Detect which cell encompasses the target text, then output its (X, Y) center coordinate. 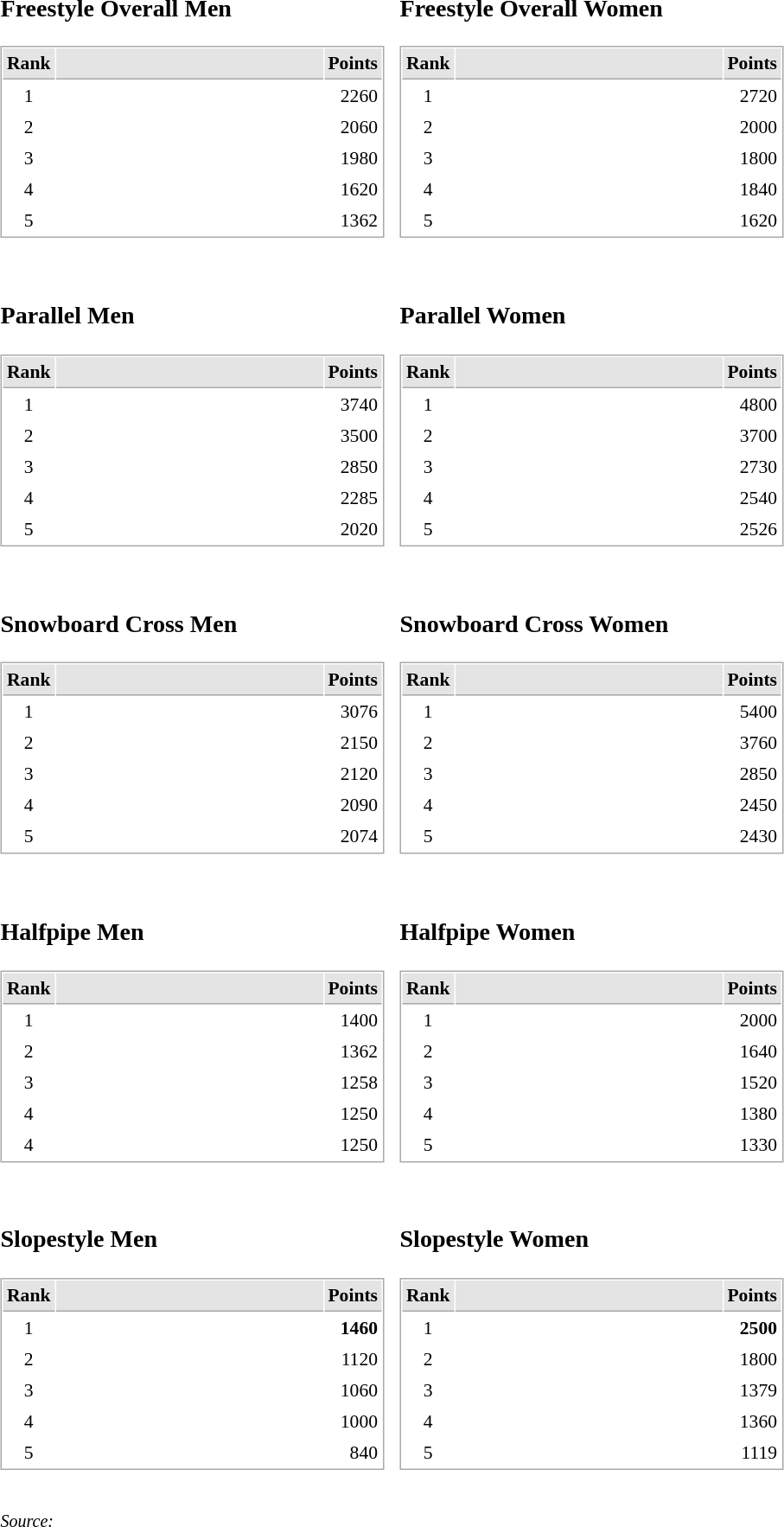
2730 (752, 466)
1460 (353, 1328)
2430 (752, 836)
1258 (353, 1083)
1379 (752, 1390)
3700 (752, 435)
2285 (353, 497)
1400 (353, 1020)
2720 (752, 96)
1330 (752, 1145)
1840 (752, 189)
3740 (353, 404)
3500 (353, 435)
2260 (353, 96)
1360 (752, 1422)
2540 (752, 497)
2090 (353, 805)
1120 (353, 1359)
4800 (752, 404)
2150 (353, 743)
840 (353, 1453)
3760 (752, 743)
1380 (752, 1114)
2526 (752, 528)
2060 (353, 127)
2500 (752, 1328)
2020 (353, 528)
2074 (353, 836)
1520 (752, 1083)
1980 (353, 158)
5400 (752, 712)
1060 (353, 1390)
1640 (752, 1051)
3076 (353, 712)
1000 (353, 1422)
2120 (353, 774)
1119 (752, 1453)
2450 (752, 805)
